Extract the (x, y) coordinate from the center of the cell holding the provided text.  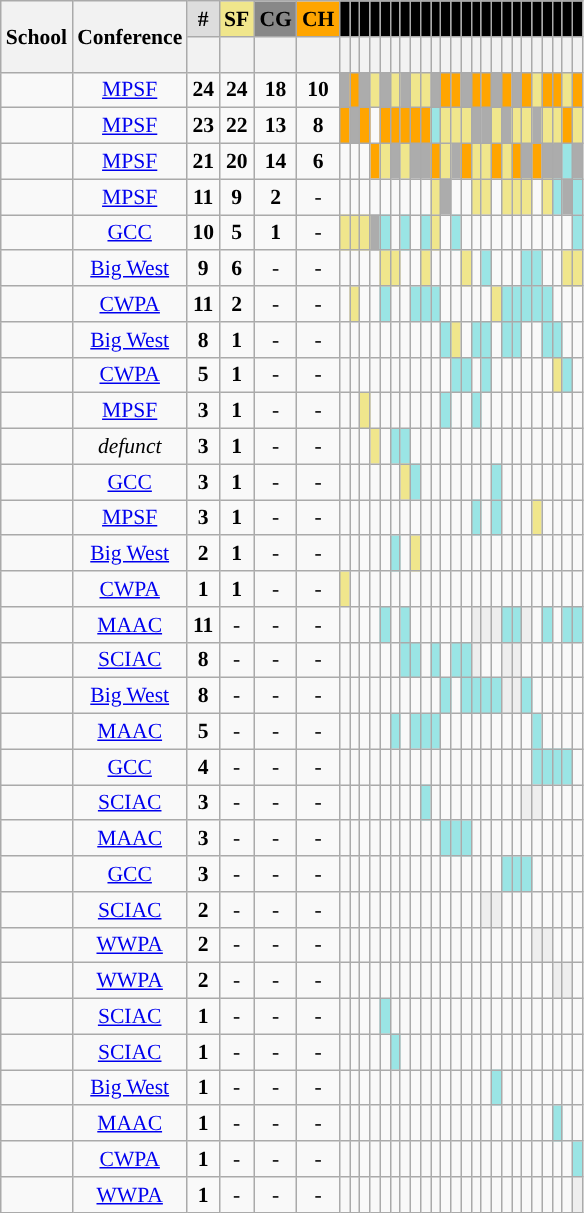
21 (203, 162)
20 (236, 162)
CG (276, 19)
14 (276, 162)
4 (203, 767)
SF (236, 19)
18 (276, 90)
13 (276, 126)
# (203, 19)
defunct (130, 447)
22 (236, 126)
CH (318, 19)
23 (203, 126)
School (36, 36)
Conference (130, 36)
